Search for the cell housing the specified text and yield its (x, y) center coordinate. 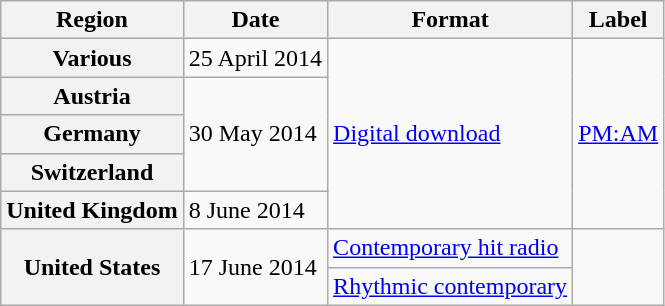
8 June 2014 (255, 210)
Germany (92, 134)
United Kingdom (92, 210)
30 May 2014 (255, 134)
Format (450, 20)
United States (92, 267)
25 April 2014 (255, 58)
Rhythmic contemporary (450, 286)
Digital download (450, 134)
17 June 2014 (255, 267)
Date (255, 20)
Region (92, 20)
Austria (92, 96)
Various (92, 58)
PM:AM (618, 134)
Switzerland (92, 172)
Label (618, 20)
Contemporary hit radio (450, 248)
